Scan for the cell matching the given text and deliver its [x, y] coordinate at center. 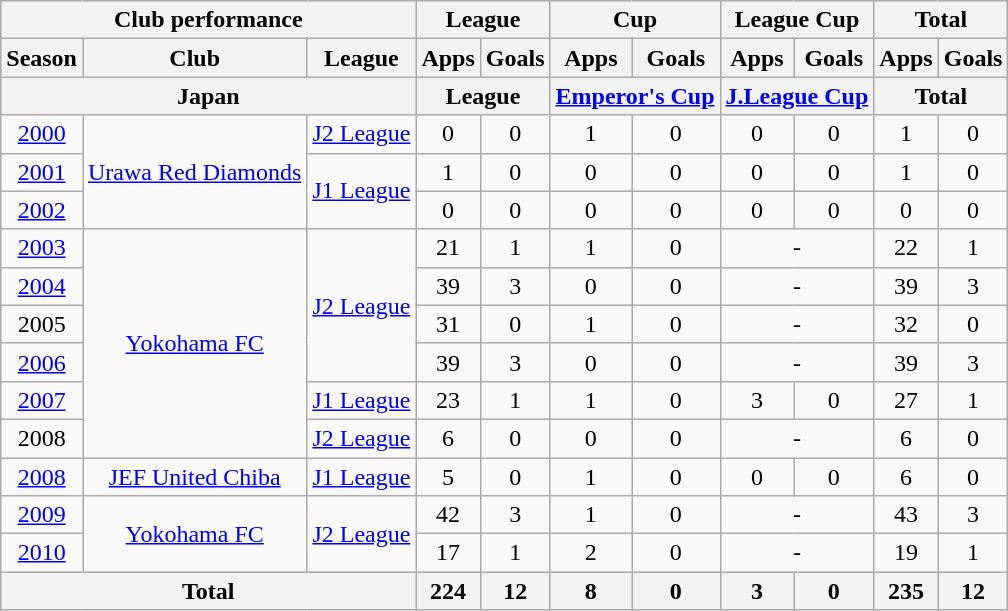
21 [448, 248]
2007 [42, 400]
Cup [635, 20]
27 [906, 400]
42 [448, 515]
17 [448, 553]
43 [906, 515]
224 [448, 591]
Japan [208, 96]
Season [42, 58]
2009 [42, 515]
2004 [42, 286]
235 [906, 591]
2000 [42, 134]
2003 [42, 248]
Urawa Red Diamonds [194, 172]
8 [591, 591]
22 [906, 248]
Emperor's Cup [635, 96]
19 [906, 553]
5 [448, 477]
2001 [42, 172]
League Cup [797, 20]
JEF United Chiba [194, 477]
Club performance [208, 20]
2006 [42, 362]
2 [591, 553]
Club [194, 58]
2010 [42, 553]
2005 [42, 324]
32 [906, 324]
2002 [42, 210]
31 [448, 324]
23 [448, 400]
J.League Cup [797, 96]
